Detect which cell encompasses the target text, then output its [x, y] center coordinate. 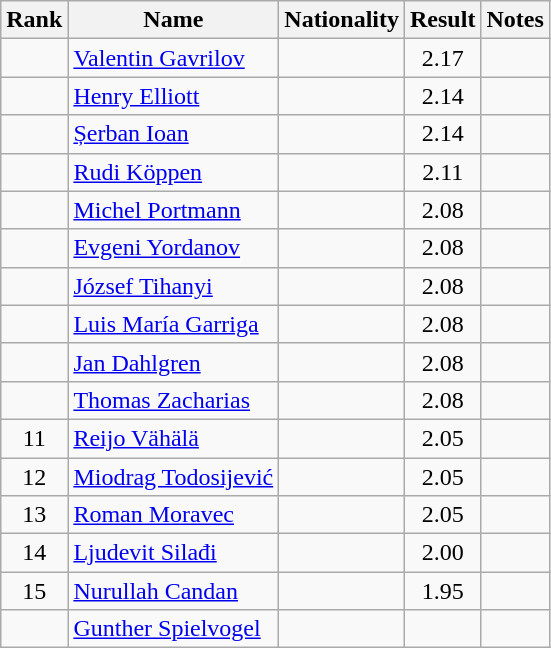
Name [174, 20]
2.00 [443, 553]
15 [34, 591]
14 [34, 553]
Valentin Gavrilov [174, 58]
11 [34, 438]
Nurullah Candan [174, 591]
Rank [34, 20]
Michel Portmann [174, 210]
Notes [515, 20]
Jan Dahlgren [174, 362]
Henry Elliott [174, 96]
Gunther Spielvogel [174, 629]
József Tihanyi [174, 286]
1.95 [443, 591]
Șerban Ioan [174, 134]
Roman Moravec [174, 515]
2.11 [443, 172]
Luis María Garriga [174, 324]
13 [34, 515]
Nationality [342, 20]
Result [443, 20]
Thomas Zacharias [174, 400]
Miodrag Todosijević [174, 477]
Reijo Vähälä [174, 438]
2.17 [443, 58]
Ljudevit Silađi [174, 553]
Evgeni Yordanov [174, 248]
12 [34, 477]
Rudi Köppen [174, 172]
